Return the [x, y] coordinate for the center point of the cell that contains the specified text.  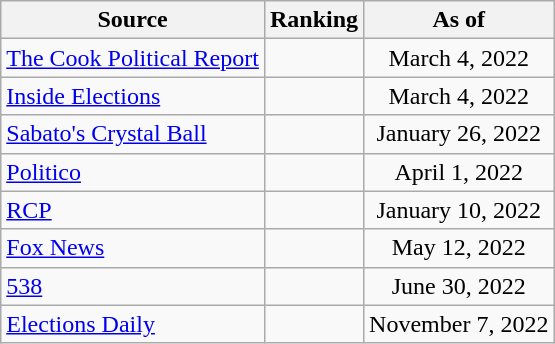
Sabato's Crystal Ball [133, 134]
Elections Daily [133, 324]
538 [133, 286]
January 10, 2022 [459, 210]
Fox News [133, 248]
April 1, 2022 [459, 172]
RCP [133, 210]
June 30, 2022 [459, 286]
The Cook Political Report [133, 58]
Source [133, 20]
November 7, 2022 [459, 324]
January 26, 2022 [459, 134]
Inside Elections [133, 96]
May 12, 2022 [459, 248]
As of [459, 20]
Politico [133, 172]
Ranking [314, 20]
